Identify which cell holds the provided text, then report its [x, y] central coordinate. 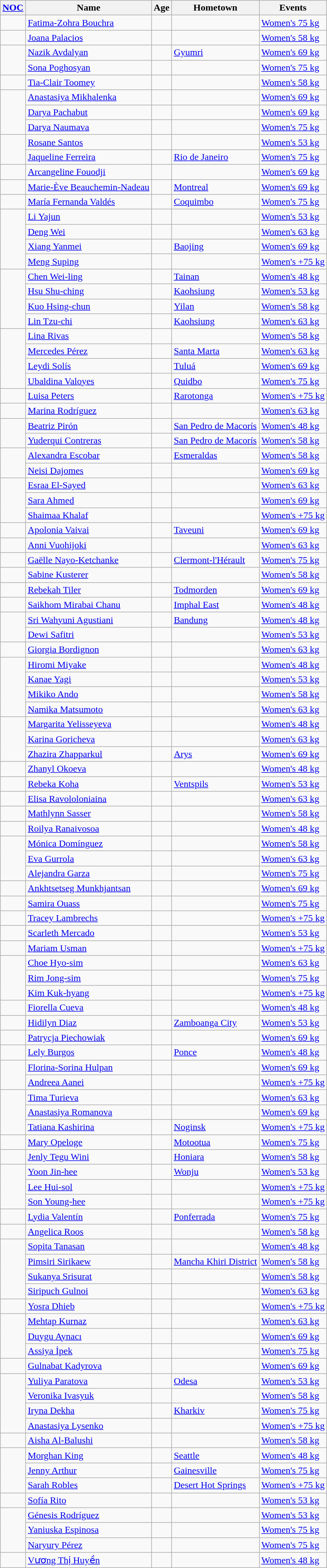
Siripuch Gulnoi [89, 1291]
Rebekah Tiler [89, 590]
Shaimaa Khalaf [89, 515]
Coquimbo [215, 202]
Jaqueline Ferreira [89, 157]
Yuderqui Contreras [89, 441]
Naryury Pérez [89, 1545]
Neisi Dajomes [89, 471]
Zhazira Zhapparkul [89, 754]
Mercedes Pérez [89, 351]
Apolonia Vaivai [89, 530]
Ponce [215, 1052]
Anastasiya Mikhalenka [89, 97]
Angelica Roos [89, 1232]
Aisha Al-Balushi [89, 1441]
Florina-Sorina Hulpan [89, 1067]
Gaëlle Nayo-Ketchanke [89, 560]
Ubaldina Valoyes [89, 381]
Rebeka Koha [89, 784]
Sri Wahyuni Agustiani [89, 620]
Génesis Rodríguez [89, 1515]
Fiorella Cueva [89, 1008]
Darya Pachabut [89, 112]
Gulnabat Kadyrova [89, 1366]
Patrycja Piechowiak [89, 1037]
Andreea Aanei [89, 1082]
Beatriz Pirón [89, 425]
Karina Goricheva [89, 739]
Iryna Dekha [89, 1411]
Noginsk [215, 1127]
Son Young-hee [89, 1202]
Kharkiv [215, 1411]
Marie-Ève Beauchemin-Nadeau [89, 187]
Mikiko Ando [89, 694]
Samira Ouass [89, 903]
Mancha Khiri District [215, 1261]
Sabine Kusterer [89, 575]
Giorgia Bordignon [89, 649]
Odesa [215, 1381]
Lee Hui-sol [89, 1187]
Taveuni [215, 530]
Arcangeline Fouodji [89, 172]
Ponferrada [215, 1217]
Roilya Ranaivosoa [89, 829]
Leydi Solís [89, 366]
Kanae Yagi [89, 680]
Pimsiri Sirikaew [89, 1261]
Namika Matsumoto [89, 709]
Rim Jong-sim [89, 978]
Elisa Ravololoniaina [89, 799]
Name [89, 8]
NOC [13, 8]
Tima Turieva [89, 1097]
Lina Rivas [89, 336]
Rio de Janeiro [215, 157]
Mathlynn Sasser [89, 814]
Esmeraldas [215, 456]
Ventspils [215, 784]
Kim Kuk-hyang [89, 993]
Darya Naumava [89, 127]
Esraa El-Sayed [89, 485]
Yosra Dhieb [89, 1306]
Hiromi Miyake [89, 665]
Ankhtsetseg Munkhjantsan [89, 888]
Desert Hot Springs [215, 1485]
Fatima-Zohra Bouchra [89, 23]
Chen Wei-ling [89, 276]
Sona Poghosyan [89, 67]
Tia-Clair Toomey [89, 82]
Eva Gurrola [89, 858]
Montreal [215, 187]
Choe Hyo-sim [89, 963]
Todmorden [215, 590]
Tatiana Kashirina [89, 1127]
Tracey Lambrechs [89, 918]
Gainesville [215, 1470]
Jenly Tegu Wini [89, 1157]
Mehtap Kurnaz [89, 1321]
Sara Ahmed [89, 500]
Sofía Rito [89, 1500]
Li Yajun [89, 217]
Hidilyn Diaz [89, 1023]
Age [162, 8]
Wonju [215, 1172]
Hsu Shu-ching [89, 291]
Santa Marta [215, 351]
Motootua [215, 1142]
Saikhom Mirabai Chanu [89, 605]
Lin Tzu-chi [89, 321]
Rarotonga [215, 396]
Kuo Hsing-chun [89, 306]
Scarleth Mercado [89, 933]
Xiang Yanmei [89, 247]
Zamboanga City [215, 1023]
Dewi Safitri [89, 634]
Sukanya Srisurat [89, 1276]
Zhanyl Okoeva [89, 769]
Arys [215, 754]
Honiara [215, 1157]
Yilan [215, 306]
Yuliya Paratova [89, 1381]
Baojing [215, 247]
Mónica Domínguez [89, 843]
Anastasiya Lysenko [89, 1426]
Tainan [215, 276]
Marina Rodríguez [89, 411]
Sopita Tanasan [89, 1246]
Duygu Aynacı [89, 1336]
Luisa Peters [89, 396]
Imphal East [215, 605]
Anastasiya Romanova [89, 1112]
Vương Thị Huyền [89, 1560]
Morghan King [89, 1455]
Hometown [215, 8]
Mariam Usman [89, 948]
Seattle [215, 1455]
Yaniuska Espinosa [89, 1530]
Rosane Santos [89, 142]
Anni Vuohijoki [89, 545]
Tuluá [215, 366]
Bandung [215, 620]
María Fernanda Valdés [89, 202]
Mary Opeloge [89, 1142]
Meng Suping [89, 262]
Gyumri [215, 53]
Events [293, 8]
Yoon Jin-hee [89, 1172]
Alexandra Escobar [89, 456]
Margarita Yelisseyeva [89, 724]
Lydia Valentín [89, 1217]
Sarah Robles [89, 1485]
Deng Wei [89, 232]
Nazik Avdalyan [89, 53]
Alejandra Garza [89, 873]
Joana Palacios [89, 38]
Lely Burgos [89, 1052]
Jenny Arthur [89, 1470]
Clermont-l'Hérault [215, 560]
Veronika Ivasyuk [89, 1396]
Quidbo [215, 381]
Assiya İpek [89, 1351]
